Return [X, Y] of the center of cell containing provided text 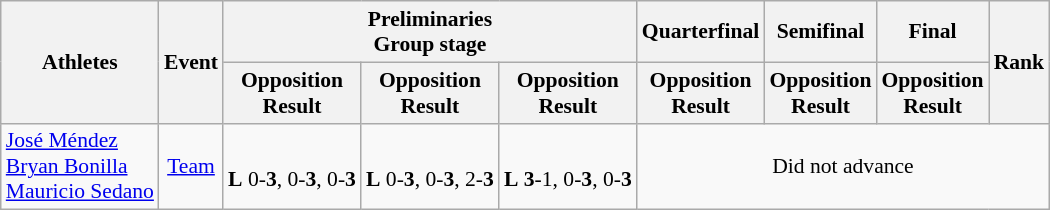
L 0-3, 0-3, 0-3 [292, 166]
L 0-3, 0-3, 2-3 [430, 166]
José MéndezBryan BonillaMauricio Sedano [80, 166]
L 3-1, 0-3, 0-3 [568, 166]
Rank [1020, 62]
Did not advance [843, 166]
Athletes [80, 62]
Event [191, 62]
Quarterfinal [701, 32]
PreliminariesGroup stage [430, 32]
Team [191, 166]
Semifinal [820, 32]
Final [933, 32]
